Return (X, Y) of the center of cell containing provided text 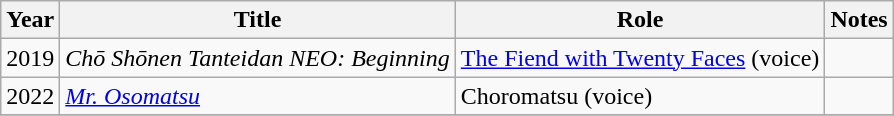
Title (258, 20)
2022 (30, 96)
The Fiend with Twenty Faces (voice) (640, 58)
Chō Shōnen Tanteidan NEO: Beginning (258, 58)
Role (640, 20)
2019 (30, 58)
Year (30, 20)
Choromatsu (voice) (640, 96)
Notes (859, 20)
Mr. Osomatsu (258, 96)
